For the text-containing cell, return its midpoint in (x, y) coordinate format. 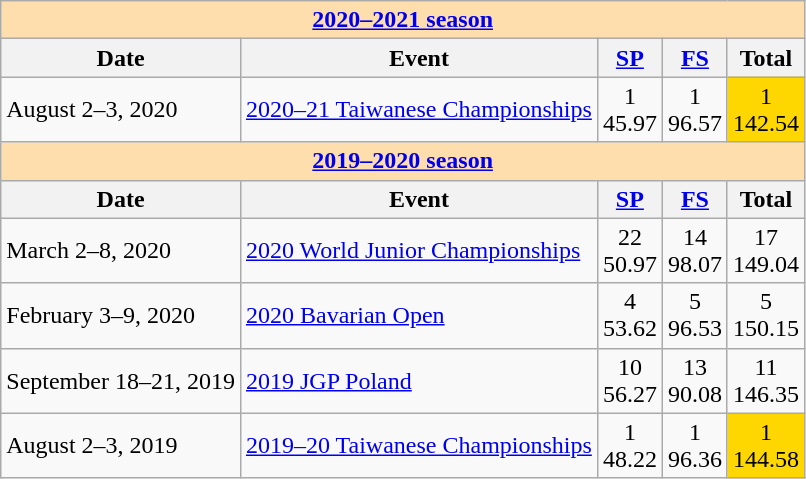
August 2–3, 2019 (121, 446)
2020–2021 season (403, 20)
1 45.97 (630, 110)
2019–2020 season (403, 161)
1 142.54 (766, 110)
1 144.58 (766, 446)
13 90.08 (694, 380)
5 96.53 (694, 316)
1 96.36 (694, 446)
February 3–9, 2020 (121, 316)
2019 JGP Poland (418, 380)
22 50.97 (630, 250)
2019–20 Taiwanese Championships (418, 446)
17 149.04 (766, 250)
March 2–8, 2020 (121, 250)
2020 World Junior Championships (418, 250)
2020 Bavarian Open (418, 316)
2020–21 Taiwanese Championships (418, 110)
5 150.15 (766, 316)
August 2–3, 2020 (121, 110)
14 98.07 (694, 250)
10 56.27 (630, 380)
4 53.62 (630, 316)
1 48.22 (630, 446)
1 96.57 (694, 110)
11 146.35 (766, 380)
September 18–21, 2019 (121, 380)
